From the cell containing the given text, extract its center point as (X, Y) coordinate. 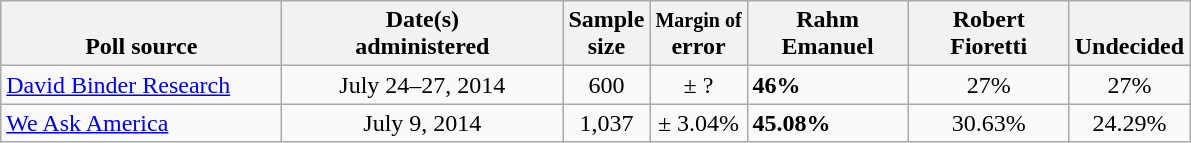
± ? (698, 85)
600 (606, 85)
RobertFioretti (988, 34)
David Binder Research (142, 85)
July 9, 2014 (422, 123)
RahmEmanuel (828, 34)
± 3.04% (698, 123)
Undecided (1129, 34)
45.08% (828, 123)
1,037 (606, 123)
46% (828, 85)
July 24–27, 2014 (422, 85)
We Ask America (142, 123)
30.63% (988, 123)
Date(s)administered (422, 34)
24.29% (1129, 123)
Samplesize (606, 34)
Margin oferror (698, 34)
Poll source (142, 34)
